Identify which cell holds the provided text, then report its [x, y] central coordinate. 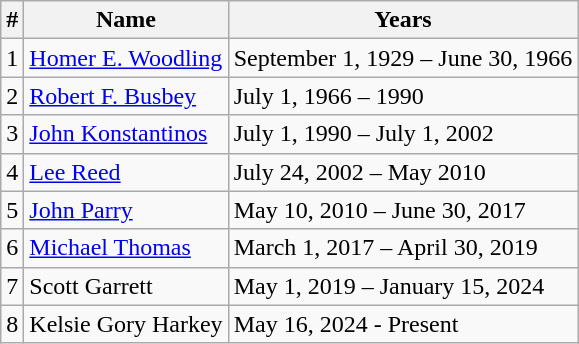
May 1, 2019 – January 15, 2024 [403, 286]
Scott Garrett [126, 286]
July 1, 1990 – July 1, 2002 [403, 134]
1 [12, 58]
# [12, 20]
2 [12, 96]
May 10, 2010 – June 30, 2017 [403, 210]
May 16, 2024 - Present [403, 324]
July 1, 1966 – 1990 [403, 96]
John Konstantinos [126, 134]
John Parry [126, 210]
September 1, 1929 – June 30, 1966 [403, 58]
3 [12, 134]
Michael Thomas [126, 248]
Name [126, 20]
8 [12, 324]
6 [12, 248]
Years [403, 20]
5 [12, 210]
Homer E. Woodling [126, 58]
Kelsie Gory Harkey [126, 324]
Lee Reed [126, 172]
July 24, 2002 – May 2010 [403, 172]
March 1, 2017 – April 30, 2019 [403, 248]
Robert F. Busbey [126, 96]
4 [12, 172]
7 [12, 286]
